Extract the [x, y] coordinate from the center of the cell holding the provided text.  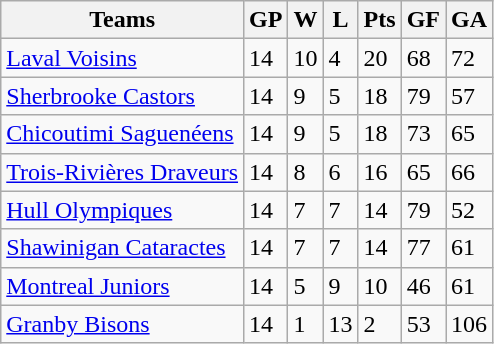
Teams [122, 20]
1 [306, 324]
77 [423, 248]
Pts [380, 20]
6 [340, 172]
Hull Olympiques [122, 210]
52 [470, 210]
72 [470, 58]
13 [340, 324]
Shawinigan Cataractes [122, 248]
73 [423, 134]
Chicoutimi Saguenéens [122, 134]
57 [470, 96]
66 [470, 172]
W [306, 20]
46 [423, 286]
GP [266, 20]
68 [423, 58]
2 [380, 324]
GF [423, 20]
53 [423, 324]
106 [470, 324]
4 [340, 58]
Montreal Juniors [122, 286]
Trois-Rivières Draveurs [122, 172]
16 [380, 172]
Sherbrooke Castors [122, 96]
GA [470, 20]
Granby Bisons [122, 324]
Laval Voisins [122, 58]
8 [306, 172]
L [340, 20]
20 [380, 58]
